Extract the (X, Y) coordinate from the center of the cell holding the provided text.  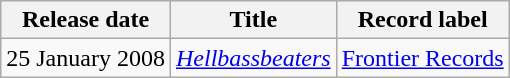
Frontier Records (422, 58)
Title (253, 20)
Record label (422, 20)
Hellbassbeaters (253, 58)
Release date (86, 20)
25 January 2008 (86, 58)
